Find where the given text appears and provide that cell's center as (X, Y) coordinate. 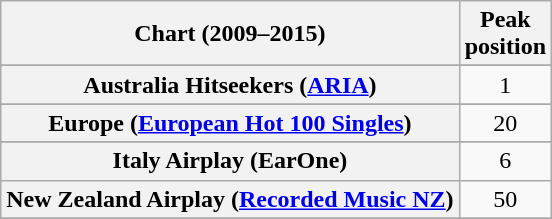
Italy Airplay (EarOne) (230, 161)
6 (505, 161)
Peakposition (505, 34)
20 (505, 123)
New Zealand Airplay (Recorded Music NZ) (230, 199)
1 (505, 85)
Australia Hitseekers (ARIA) (230, 85)
50 (505, 199)
Europe (European Hot 100 Singles) (230, 123)
Chart (2009–2015) (230, 34)
